Pinpoint the cell where the given text exists, returning its (x, y) midpoint coordinate. 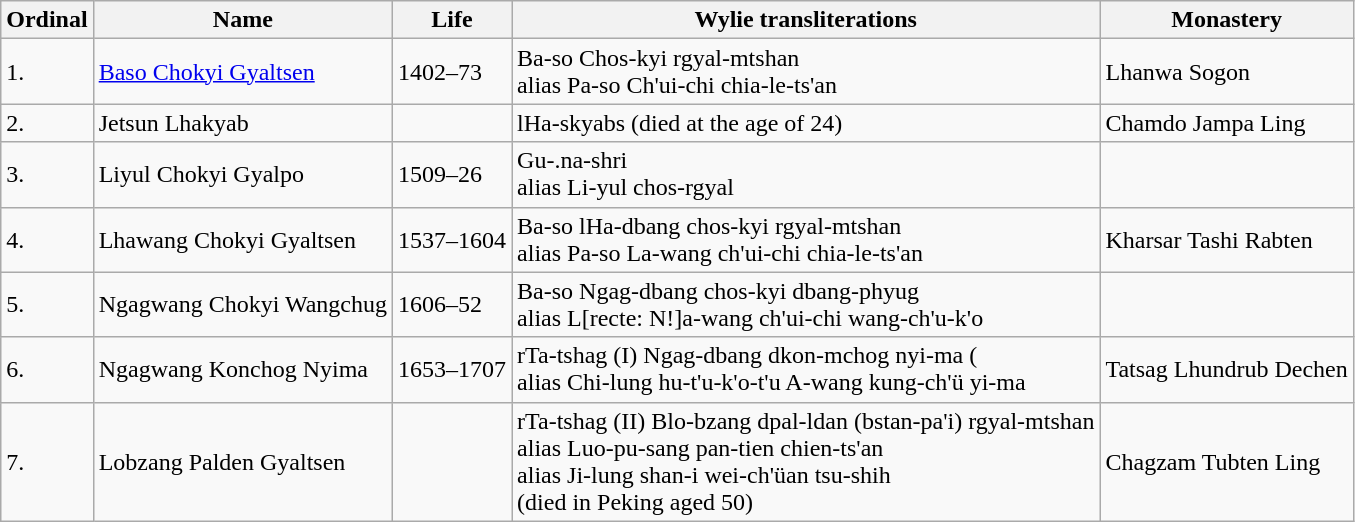
Ngagwang Chokyi Wangchug (242, 304)
1653–1707 (452, 370)
Name (242, 20)
2. (47, 123)
Chagzam Tubten Ling (1226, 462)
1. (47, 72)
lHa-skyabs (died at the age of 24) (806, 123)
Tatsag Lhundrub Dechen (1226, 370)
Lhanwa Sogon (1226, 72)
Lobzang Palden Gyaltsen (242, 462)
Gu-.na-shri alias Li-yul chos-rgyal (806, 174)
3. (47, 174)
Liyul Chokyi Gyalpo (242, 174)
1402–73 (452, 72)
Ngagwang Konchog Nyima (242, 370)
Wylie transliterations (806, 20)
5. (47, 304)
Ba-so lHa-dbang chos-kyi rgyal-mtshanalias Pa-so La-wang ch'ui-chi chia-le-ts'an (806, 240)
1509–26 (452, 174)
1606–52 (452, 304)
Jetsun Lhakyab (242, 123)
Kharsar Tashi Rabten (1226, 240)
7. (47, 462)
4. (47, 240)
Monastery (1226, 20)
6. (47, 370)
Baso Chokyi Gyaltsen (242, 72)
rTa-tshag (I) Ngag-dbang dkon-mchog nyi-ma (alias Chi-lung hu-t'u-k'o-t'u A-wang kung-ch'ü yi-ma (806, 370)
Ba-so Chos-kyi rgyal-mtshan alias Pa-so Ch'ui-chi chia-le-ts'an (806, 72)
Life (452, 20)
Lhawang Chokyi Gyaltsen (242, 240)
Ba-so Ngag-dbang chos-kyi dbang-phyug alias L[recte: N!]a-wang ch'ui-chi wang-ch'u-k'o (806, 304)
Chamdo Jampa Ling (1226, 123)
Ordinal (47, 20)
1537–1604 (452, 240)
